Search for the cell housing the specified text and yield its [x, y] center coordinate. 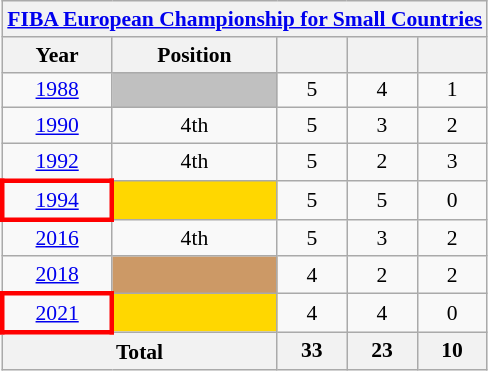
1990 [57, 126]
1994 [57, 200]
2016 [57, 238]
23 [382, 350]
Total [140, 350]
FIBA European Championship for Small Countries [244, 19]
Position [194, 55]
1992 [57, 162]
Year [57, 55]
2018 [57, 276]
1988 [57, 90]
33 [312, 350]
2021 [57, 314]
1 [452, 90]
10 [452, 350]
